From the cell containing the given text, extract its center point as [X, Y] coordinate. 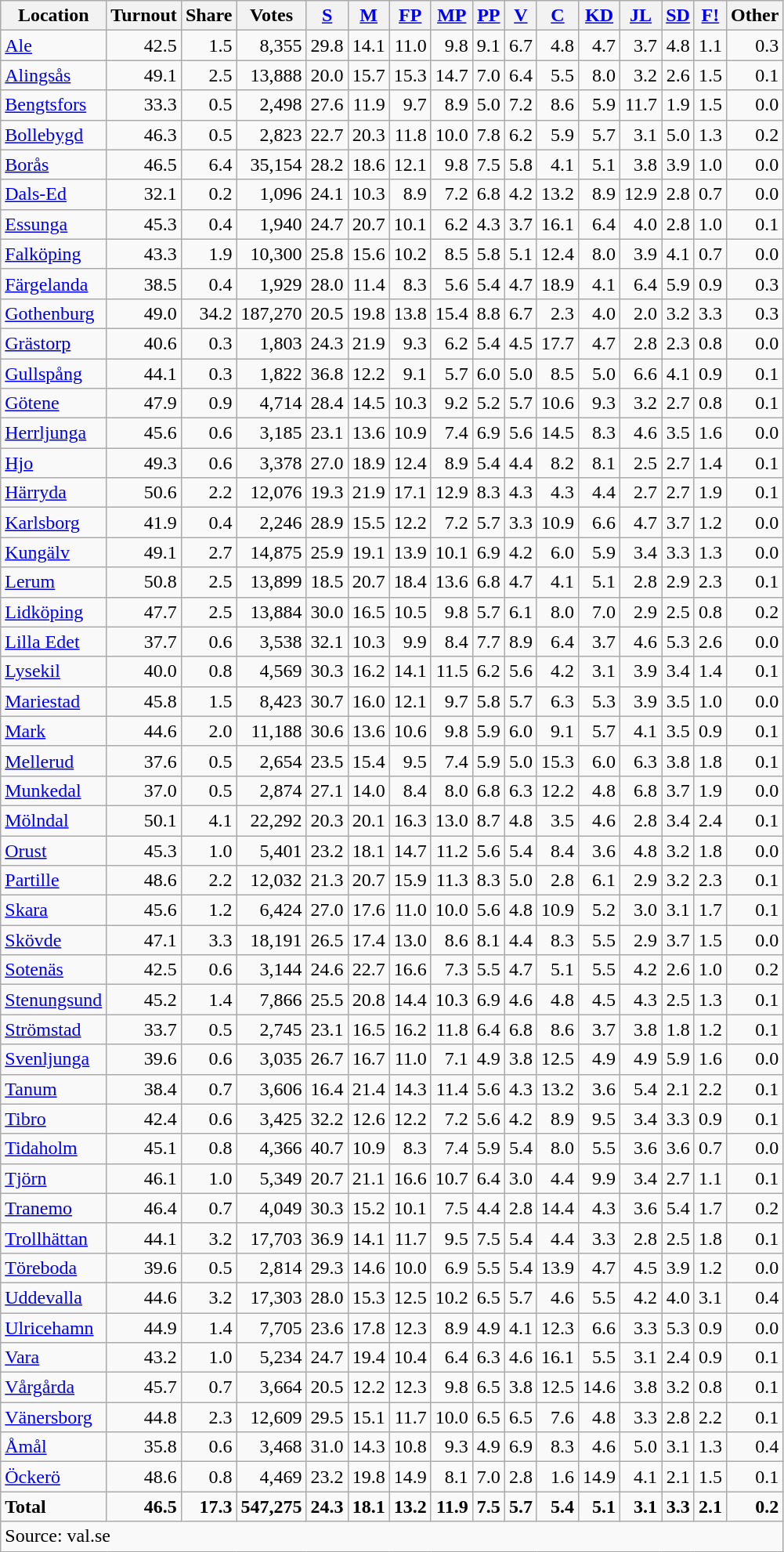
30.0 [327, 612]
Vara [53, 1358]
50.6 [144, 493]
Ale [53, 45]
45.2 [144, 1000]
Skövde [53, 940]
13,888 [271, 75]
4,366 [271, 1149]
Härryda [53, 493]
17.6 [368, 910]
4,469 [271, 1477]
34.2 [208, 313]
3,185 [271, 433]
Svenljunga [53, 1059]
26.5 [327, 940]
17.8 [368, 1328]
17.7 [558, 343]
Total [53, 1507]
25.9 [327, 552]
Turnout [144, 16]
32.2 [327, 1119]
13,899 [271, 582]
7.1 [451, 1059]
50.8 [144, 582]
7,866 [271, 1000]
16.7 [368, 1059]
31.0 [327, 1447]
24.6 [327, 970]
8.7 [489, 820]
40.0 [144, 671]
18.5 [327, 582]
35,154 [271, 165]
20.0 [327, 75]
17,703 [271, 1238]
30.6 [327, 731]
44.8 [144, 1417]
4,569 [271, 671]
7.3 [451, 970]
3,664 [271, 1387]
Location [53, 16]
SD [678, 16]
9.2 [451, 403]
M [368, 16]
16.3 [410, 820]
Partille [53, 881]
3,378 [271, 463]
40.6 [144, 343]
Hjo [53, 463]
Mark [53, 731]
10.8 [410, 1447]
8.2 [558, 463]
29.8 [327, 45]
547,275 [271, 1507]
16.4 [327, 1089]
12,076 [271, 493]
187,270 [271, 313]
15.2 [368, 1208]
23.5 [327, 761]
11.3 [451, 881]
37.6 [144, 761]
3,606 [271, 1089]
13,884 [271, 612]
17,303 [271, 1297]
3,538 [271, 642]
Alingsås [53, 75]
JL [641, 16]
Stenungsund [53, 1000]
44.9 [144, 1328]
12.6 [368, 1119]
Gullspång [53, 374]
18.4 [410, 582]
11.5 [451, 671]
29.5 [327, 1417]
46.1 [144, 1178]
8.8 [489, 313]
6,424 [271, 910]
Source: val.se [392, 1536]
PP [489, 16]
8,423 [271, 701]
45.1 [144, 1149]
3,468 [271, 1447]
3,425 [271, 1119]
15.6 [368, 254]
20.1 [368, 820]
10.4 [410, 1358]
Skara [53, 910]
2,874 [271, 790]
14.0 [368, 790]
7.8 [489, 135]
2,246 [271, 523]
28.4 [327, 403]
Orust [53, 850]
11.2 [451, 850]
Votes [271, 16]
33.3 [144, 105]
43.2 [144, 1358]
Karlsborg [53, 523]
22,292 [271, 820]
2,823 [271, 135]
Lerum [53, 582]
2,498 [271, 105]
3,035 [271, 1059]
Trollhättan [53, 1238]
10,300 [271, 254]
8,355 [271, 45]
Lidköping [53, 612]
Vänersborg [53, 1417]
1,803 [271, 343]
23.6 [327, 1328]
MP [451, 16]
49.3 [144, 463]
Götene [53, 403]
FP [410, 16]
V [520, 16]
Töreboda [53, 1268]
Uddevalla [53, 1297]
19.4 [368, 1358]
26.7 [327, 1059]
7.6 [558, 1417]
Borås [53, 165]
46.3 [144, 135]
18.6 [368, 165]
2,654 [271, 761]
47.9 [144, 403]
45.8 [144, 701]
1,929 [271, 284]
Åmål [53, 1447]
42.4 [144, 1119]
49.0 [144, 313]
Dals-Ed [53, 194]
13.8 [410, 313]
7.7 [489, 642]
10.5 [410, 612]
38.5 [144, 284]
36.9 [327, 1238]
Ulricehamn [53, 1328]
Grästorp [53, 343]
C [558, 16]
Mölndal [53, 820]
F! [710, 16]
14,875 [271, 552]
21.3 [327, 881]
Tjörn [53, 1178]
Lysekil [53, 671]
40.7 [327, 1149]
Mellerud [53, 761]
Tidaholm [53, 1149]
Falköping [53, 254]
Lilla Edet [53, 642]
43.3 [144, 254]
4,714 [271, 403]
Munkedal [53, 790]
38.4 [144, 1089]
5,349 [271, 1178]
17.1 [410, 493]
47.7 [144, 612]
19.1 [368, 552]
21.4 [368, 1089]
41.9 [144, 523]
27.6 [327, 105]
19.3 [327, 493]
1,940 [271, 224]
Share [208, 16]
28.2 [327, 165]
25.5 [327, 1000]
Färgelanda [53, 284]
24.1 [327, 194]
1,096 [271, 194]
Strömstad [53, 1029]
25.8 [327, 254]
45.7 [144, 1387]
5,401 [271, 850]
30.7 [327, 701]
37.0 [144, 790]
12,032 [271, 881]
27.1 [327, 790]
16.0 [368, 701]
15.9 [410, 881]
S [327, 16]
Kungälv [53, 552]
5,234 [271, 1358]
10.7 [451, 1178]
Bengtsfors [53, 105]
50.1 [144, 820]
15.7 [368, 75]
20.8 [368, 1000]
11,188 [271, 731]
Mariestad [53, 701]
37.7 [144, 642]
Bollebygd [53, 135]
7,705 [271, 1328]
Gothenburg [53, 313]
15.5 [368, 523]
21.1 [368, 1178]
3,144 [271, 970]
Sotenäs [53, 970]
Vårgårda [53, 1387]
4,049 [271, 1208]
33.7 [144, 1029]
36.8 [327, 374]
46.4 [144, 1208]
Tibro [53, 1119]
1,822 [271, 374]
18,191 [271, 940]
Tanum [53, 1089]
Essunga [53, 224]
47.1 [144, 940]
2,814 [271, 1268]
Tranemo [53, 1208]
2,745 [271, 1029]
35.8 [144, 1447]
12,609 [271, 1417]
KD [600, 16]
Other [754, 16]
17.4 [368, 940]
28.9 [327, 523]
17.3 [208, 1507]
29.3 [327, 1268]
Öckerö [53, 1477]
Herrljunga [53, 433]
15.1 [368, 1417]
